For the text-containing cell, return its midpoint in [x, y] coordinate format. 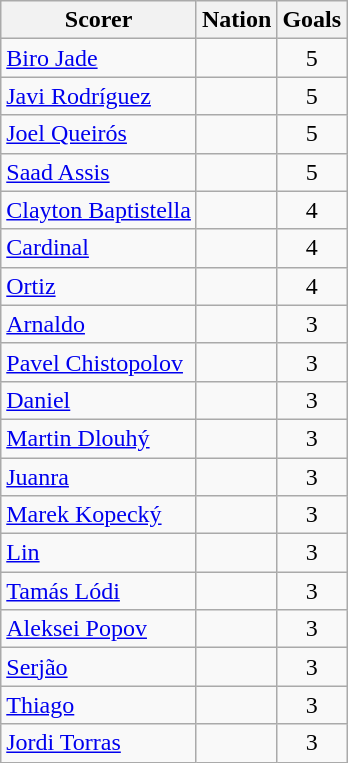
Aleksei Popov [99, 629]
Juanra [99, 477]
Arnaldo [99, 324]
Saad Assis [99, 172]
Clayton Baptistella [99, 210]
Daniel [99, 400]
Nation [236, 20]
Serjão [99, 667]
Biro Jade [99, 58]
Scorer [99, 20]
Joel Queirós [99, 134]
Pavel Chistopolov [99, 362]
Jordi Torras [99, 743]
Cardinal [99, 248]
Tamás Lódi [99, 591]
Lin [99, 553]
Javi Rodríguez [99, 96]
Goals [312, 20]
Ortiz [99, 286]
Martin Dlouhý [99, 438]
Marek Kopecký [99, 515]
Thiago [99, 705]
